Capture the cell that displays the provided text and extract its [x, y] central coordinate. 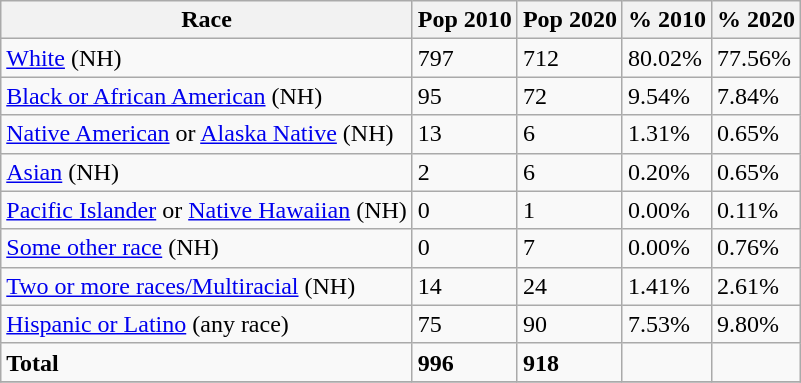
7.84% [756, 96]
2.61% [756, 286]
24 [570, 286]
White (NH) [207, 58]
0.11% [756, 210]
797 [464, 58]
14 [464, 286]
77.56% [756, 58]
Race [207, 20]
Two or more races/Multiracial (NH) [207, 286]
% 2010 [666, 20]
90 [570, 324]
80.02% [666, 58]
996 [464, 362]
918 [570, 362]
Pop 2010 [464, 20]
72 [570, 96]
0.76% [756, 248]
9.54% [666, 96]
712 [570, 58]
Pop 2020 [570, 20]
0.20% [666, 172]
Total [207, 362]
95 [464, 96]
% 2020 [756, 20]
Pacific Islander or Native Hawaiian (NH) [207, 210]
Asian (NH) [207, 172]
7.53% [666, 324]
1.31% [666, 134]
1 [570, 210]
Hispanic or Latino (any race) [207, 324]
7 [570, 248]
Black or African American (NH) [207, 96]
75 [464, 324]
9.80% [756, 324]
Native American or Alaska Native (NH) [207, 134]
13 [464, 134]
1.41% [666, 286]
2 [464, 172]
Some other race (NH) [207, 248]
